Detect which cell encompasses the target text, then output its [x, y] center coordinate. 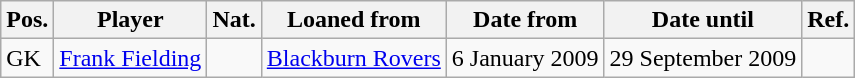
Loaned from [354, 20]
Player [130, 20]
GK [28, 58]
Frank Fielding [130, 58]
Pos. [28, 20]
Ref. [828, 20]
Blackburn Rovers [354, 58]
Date from [525, 20]
6 January 2009 [525, 58]
29 September 2009 [703, 58]
Date until [703, 20]
Nat. [234, 20]
